Extract the [x, y] coordinate from the center of the cell holding the provided text.  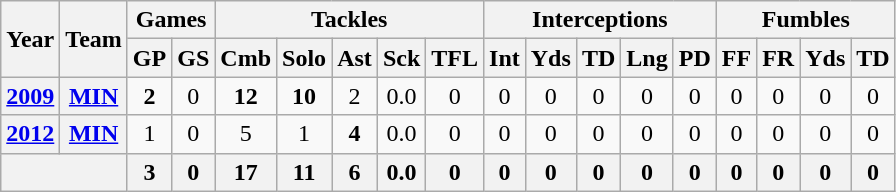
Sck [401, 58]
5 [246, 134]
TFL [455, 58]
11 [304, 172]
10 [304, 96]
12 [246, 96]
Lng [647, 58]
GP [149, 58]
Int [505, 58]
2012 [30, 134]
Year [30, 39]
Interceptions [600, 20]
Tackles [350, 20]
Fumbles [806, 20]
3 [149, 172]
PD [694, 58]
17 [246, 172]
2009 [30, 96]
Cmb [246, 58]
6 [355, 172]
FF [736, 58]
GS [194, 58]
Team [94, 39]
Solo [304, 58]
Ast [355, 58]
4 [355, 134]
FR [778, 58]
Games [170, 20]
